Find where the given text appears and provide that cell's center as [X, Y] coordinate. 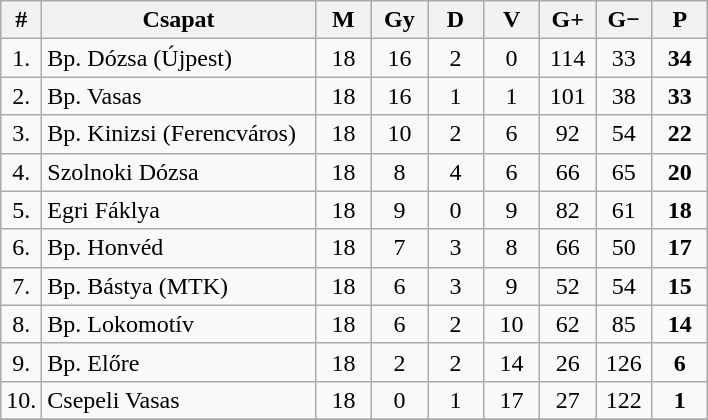
92 [568, 134]
Csapat [179, 20]
3. [22, 134]
62 [568, 324]
65 [624, 172]
22 [680, 134]
26 [568, 362]
101 [568, 96]
114 [568, 58]
P [680, 20]
1. [22, 58]
5. [22, 210]
7. [22, 286]
20 [680, 172]
27 [568, 400]
34 [680, 58]
Gy [399, 20]
38 [624, 96]
9. [22, 362]
6. [22, 248]
7 [399, 248]
Bp. Dózsa (Újpest) [179, 58]
G+ [568, 20]
50 [624, 248]
D [456, 20]
Bp. Lokomotív [179, 324]
Egri Fáklya [179, 210]
85 [624, 324]
Csepeli Vasas [179, 400]
V [512, 20]
126 [624, 362]
G− [624, 20]
82 [568, 210]
Bp. Honvéd [179, 248]
# [22, 20]
8. [22, 324]
Bp. Bástya (MTK) [179, 286]
52 [568, 286]
4 [456, 172]
Bp. Előre [179, 362]
2. [22, 96]
4. [22, 172]
Bp. Kinizsi (Ferencváros) [179, 134]
15 [680, 286]
122 [624, 400]
Bp. Vasas [179, 96]
M [343, 20]
10. [22, 400]
Szolnoki Dózsa [179, 172]
61 [624, 210]
